Return [X, Y] of the center of cell containing provided text 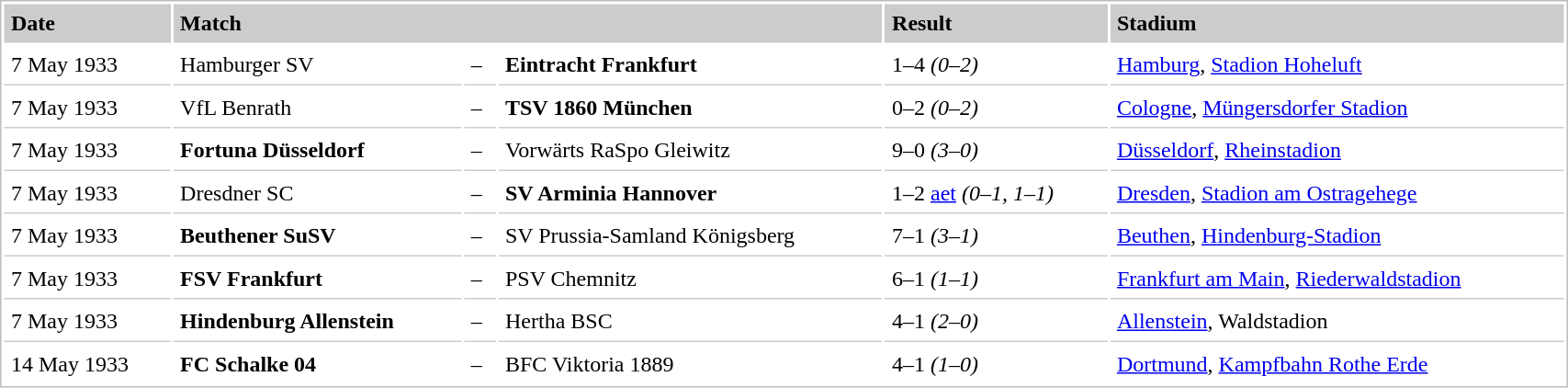
FC Schalke 04 [318, 364]
Eintracht Frankfurt [690, 66]
Dortmund, Kampfbahn Rothe Erde [1336, 364]
1–2 aet (0–1, 1–1) [997, 194]
TSV 1860 München [690, 108]
Hamburg, Stadion Hoheluft [1336, 66]
Fortuna Düsseldorf [318, 151]
9–0 (3–0) [997, 151]
7–1 (3–1) [997, 237]
BFC Viktoria 1889 [690, 364]
Stadium [1336, 23]
4–1 (2–0) [997, 322]
Dresden, Stadion am Ostragehege [1336, 194]
4–1 (1–0) [997, 364]
Vorwärts RaSpo Gleiwitz [690, 151]
Hindenburg Allenstein [318, 322]
14 May 1933 [86, 364]
1–4 (0–2) [997, 66]
PSV Chemnitz [690, 280]
Result [997, 23]
0–2 (0–2) [997, 108]
Date [86, 23]
Frankfurt am Main, Riederwaldstadion [1336, 280]
Beuthen, Hindenburg-Stadion [1336, 237]
Hamburger SV [318, 66]
Dresdner SC [318, 194]
Düsseldorf, Rheinstadion [1336, 151]
6–1 (1–1) [997, 280]
VfL Benrath [318, 108]
Hertha BSC [690, 322]
Beuthener SuSV [318, 237]
FSV Frankfurt [318, 280]
Allenstein, Waldstadion [1336, 322]
Cologne, Müngersdorfer Stadion [1336, 108]
SV Arminia Hannover [690, 194]
SV Prussia-Samland Königsberg [690, 237]
Match [528, 23]
